Scan for the cell matching the given text and deliver its [X, Y] coordinate at center. 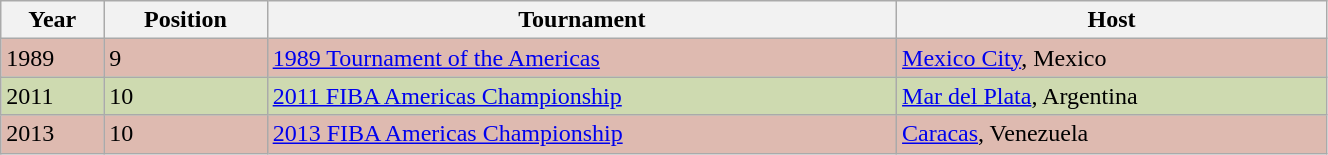
Year [52, 20]
2013 [52, 134]
Mexico City, Mexico [1112, 58]
9 [186, 58]
1989 Tournament of the Americas [582, 58]
1989 [52, 58]
Caracas, Venezuela [1112, 134]
Mar del Plata, Argentina [1112, 96]
Tournament [582, 20]
Host [1112, 20]
2011 [52, 96]
2013 FIBA Americas Championship [582, 134]
2011 FIBA Americas Championship [582, 96]
Position [186, 20]
